Scan for the cell matching the given text and deliver its (X, Y) coordinate at center. 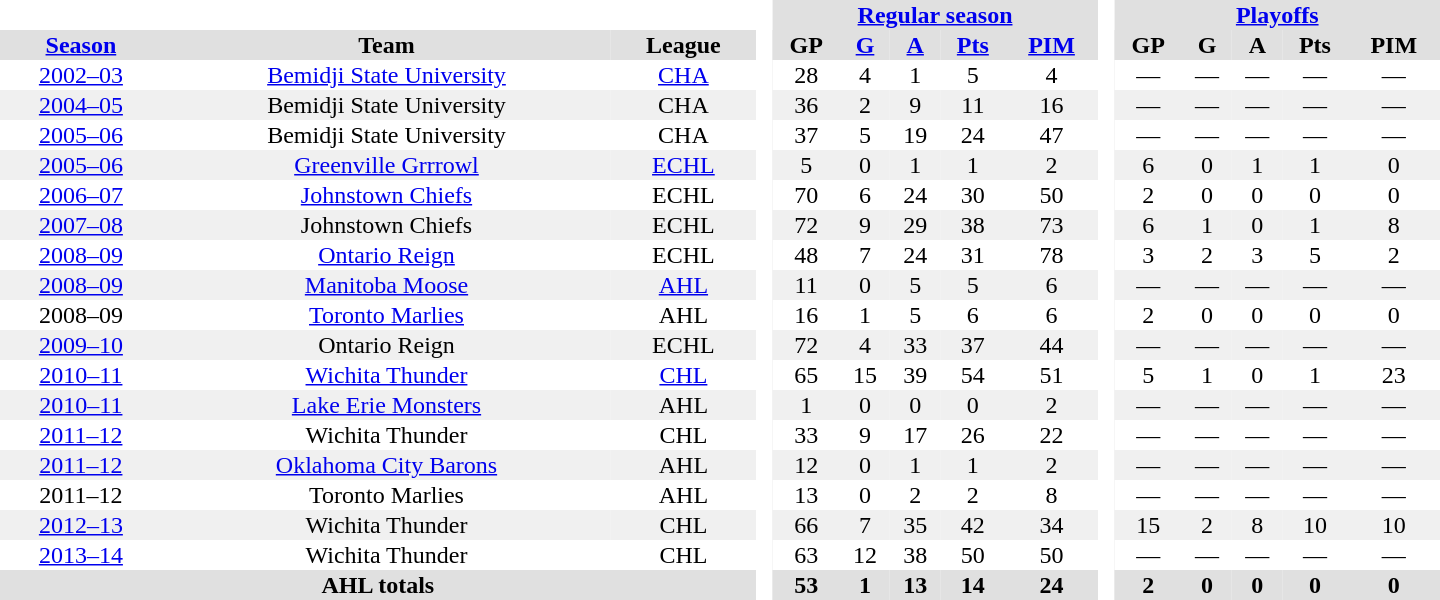
2007–08 (81, 225)
2013–14 (81, 555)
63 (806, 555)
65 (806, 375)
53 (806, 585)
28 (806, 75)
44 (1051, 345)
14 (972, 585)
Greenville Grrrowl (386, 165)
29 (915, 225)
2002–03 (81, 75)
Regular season (934, 15)
42 (972, 525)
34 (1051, 525)
22 (1051, 435)
17 (915, 435)
26 (972, 435)
78 (1051, 255)
23 (1394, 375)
Lake Erie Monsters (386, 405)
2004–05 (81, 105)
Team (386, 45)
35 (915, 525)
Season (81, 45)
19 (915, 135)
Playoffs (1277, 15)
36 (806, 105)
Oklahoma City Barons (386, 465)
70 (806, 195)
66 (806, 525)
54 (972, 375)
League (683, 45)
30 (972, 195)
39 (915, 375)
2009–10 (81, 345)
51 (1051, 375)
31 (972, 255)
2006–07 (81, 195)
2012–13 (81, 525)
AHL totals (378, 585)
Manitoba Moose (386, 285)
73 (1051, 225)
48 (806, 255)
47 (1051, 135)
